Extract the (X, Y) coordinate from the center of the cell holding the provided text.  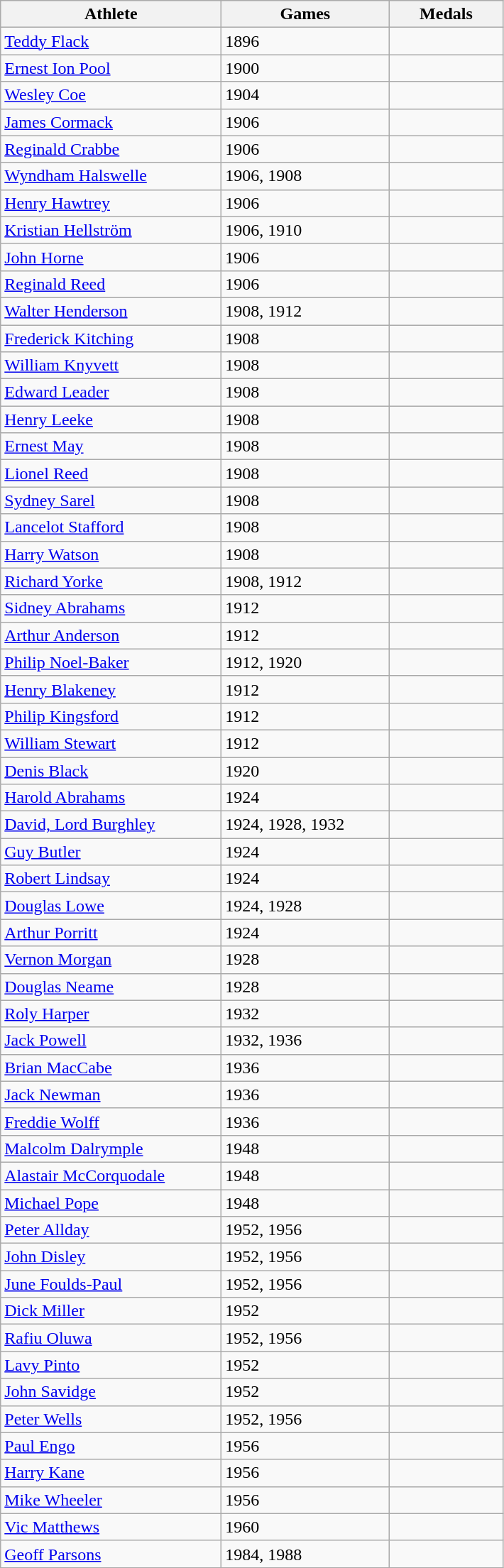
Harold Abrahams (111, 798)
Vernon Morgan (111, 960)
Ernest May (111, 446)
William Knyvett (111, 366)
Edward Leader (111, 393)
Reginald Reed (111, 284)
Philip Noel-Baker (111, 662)
David, Lord Burghley (111, 825)
Harry Kane (111, 1473)
Lancelot Stafford (111, 527)
John Savidge (111, 1392)
Paul Engo (111, 1446)
1904 (305, 95)
Henry Leeke (111, 420)
1906, 1908 (305, 176)
1932 (305, 1014)
Teddy Flack (111, 41)
Mike Wheeler (111, 1500)
Philip Kingsford (111, 716)
Sidney Abrahams (111, 608)
Walter Henderson (111, 311)
Dick Miller (111, 1311)
Reginald Crabbe (111, 149)
Guy Butler (111, 852)
Games (305, 14)
1924, 1928 (305, 906)
1924, 1928, 1932 (305, 825)
Freddie Wolff (111, 1122)
Sydney Sarel (111, 500)
Ernest Ion Pool (111, 68)
Michael Pope (111, 1203)
Robert Lindsay (111, 879)
June Foulds-Paul (111, 1284)
Wesley Coe (111, 95)
1896 (305, 41)
Arthur Anderson (111, 635)
Peter Wells (111, 1419)
Lionel Reed (111, 473)
1906, 1910 (305, 230)
1932, 1936 (305, 1041)
Frederick Kitching (111, 339)
Geoff Parsons (111, 1554)
Wyndham Halswelle (111, 176)
Jack Newman (111, 1095)
Harry Watson (111, 554)
Peter Allday (111, 1230)
Henry Hawtrey (111, 203)
1920 (305, 770)
John Horne (111, 257)
Douglas Neame (111, 987)
Richard Yorke (111, 581)
James Cormack (111, 122)
1984, 1988 (305, 1554)
Vic Matthews (111, 1527)
1912, 1920 (305, 662)
John Disley (111, 1257)
Denis Black (111, 770)
Arthur Porritt (111, 933)
Athlete (111, 14)
Douglas Lowe (111, 906)
Malcolm Dalrymple (111, 1148)
Alastair McCorquodale (111, 1175)
Brian MacCabe (111, 1068)
Rafiu Oluwa (111, 1338)
Lavy Pinto (111, 1365)
Jack Powell (111, 1041)
Henry Blakeney (111, 689)
Roly Harper (111, 1014)
1960 (305, 1527)
Kristian Hellström (111, 230)
1900 (305, 68)
William Stewart (111, 743)
Medals (446, 14)
